Detect which cell encompasses the target text, then output its (X, Y) center coordinate. 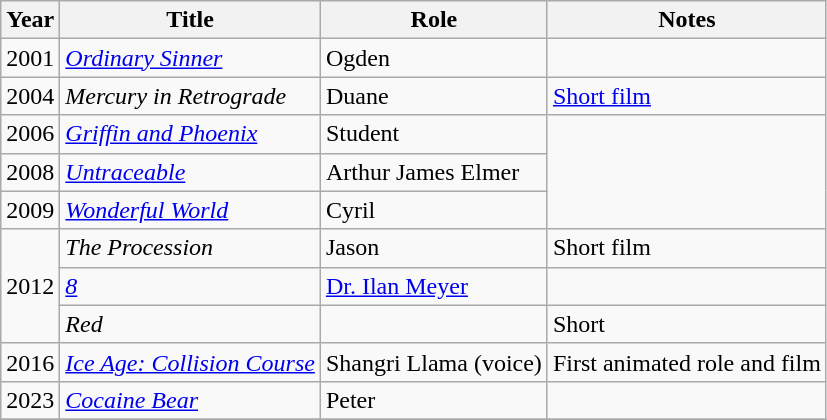
Untraceable (190, 172)
Mercury in Retrograde (190, 96)
Shangri Llama (voice) (434, 362)
2001 (30, 58)
2016 (30, 362)
Ordinary Sinner (190, 58)
Ogden (434, 58)
8 (190, 286)
Dr. Ilan Meyer (434, 286)
Red (190, 324)
Year (30, 20)
2012 (30, 286)
Title (190, 20)
Arthur James Elmer (434, 172)
Wonderful World (190, 210)
2023 (30, 400)
Notes (686, 20)
2009 (30, 210)
Role (434, 20)
2006 (30, 134)
First animated role and film (686, 362)
The Procession (190, 248)
Ice Age: Collision Course (190, 362)
Jason (434, 248)
2004 (30, 96)
Peter (434, 400)
Griffin and Phoenix (190, 134)
2008 (30, 172)
Short (686, 324)
Cocaine Bear (190, 400)
Duane (434, 96)
Student (434, 134)
Cyril (434, 210)
